Locate the cell with the specified text and output its (X, Y) center coordinate. 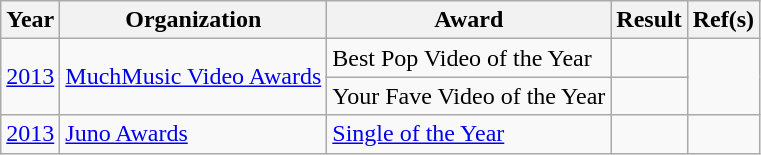
Award (469, 20)
Your Fave Video of the Year (469, 96)
Year (30, 20)
Result (649, 20)
Single of the Year (469, 134)
Organization (194, 20)
Best Pop Video of the Year (469, 58)
Ref(s) (723, 20)
Juno Awards (194, 134)
MuchMusic Video Awards (194, 77)
